Scan for the cell matching the given text and deliver its (X, Y) coordinate at center. 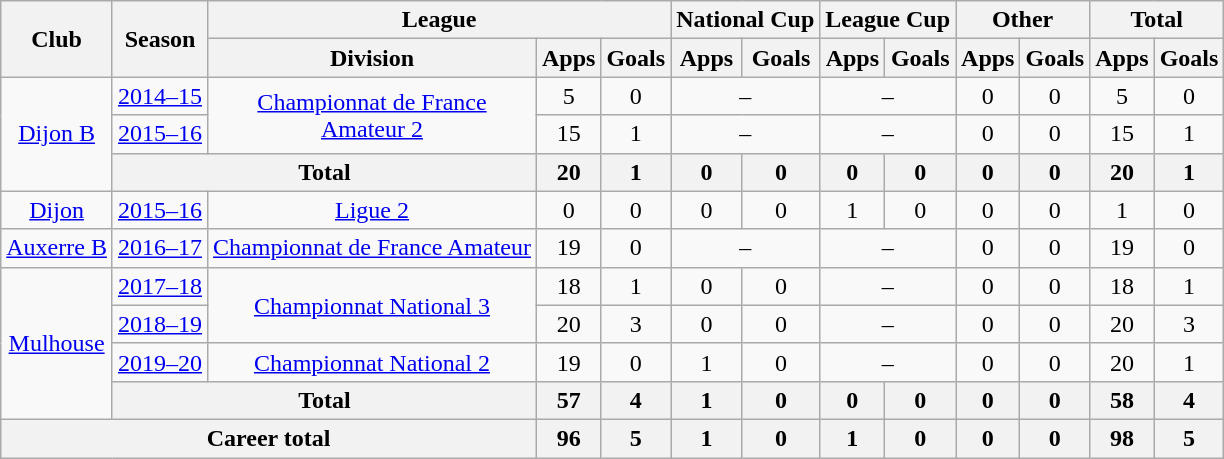
League Cup (888, 20)
Championnat National 3 (372, 305)
Career total (269, 438)
Championnat de France Amateur (372, 248)
Championnat National 2 (372, 362)
2017–18 (160, 286)
2014–15 (160, 96)
Ligue 2 (372, 210)
Division (372, 58)
98 (1122, 438)
Auxerre B (57, 248)
Mulhouse (57, 343)
2016–17 (160, 248)
2018–19 (160, 324)
58 (1122, 400)
Season (160, 39)
Other (1023, 20)
Dijon (57, 210)
2019–20 (160, 362)
League (440, 20)
57 (568, 400)
Championnat de France Amateur 2 (372, 115)
Dijon B (57, 134)
96 (568, 438)
Club (57, 39)
National Cup (746, 20)
